Determine the (x, y) coordinate at the center of the cell enclosing the given text.  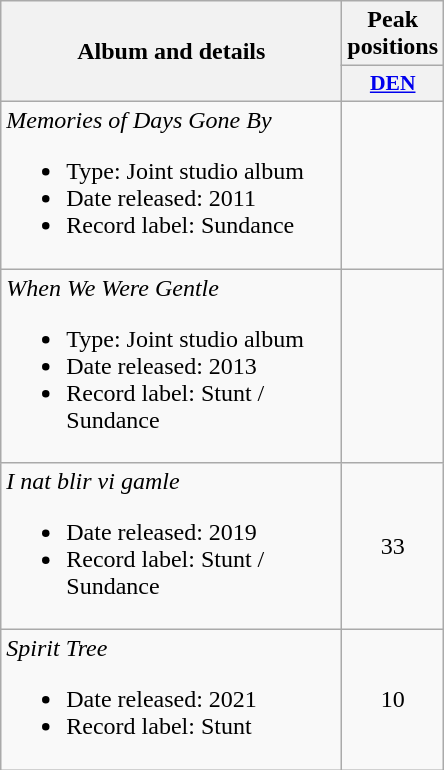
I nat blir vi gamleDate released: 2019Record label: Stunt / Sundance (172, 546)
Peak positions (393, 34)
DEN (393, 84)
When We Were GentleType: Joint studio albumDate released: 2013Record label: Stunt / Sundance (172, 365)
33 (393, 546)
Memories of Days Gone ByType: Joint studio albumDate released: 2011Record label: Sundance (172, 184)
10 (393, 700)
Album and details (172, 52)
Spirit TreeDate released: 2021Record label: Stunt (172, 700)
